Capture the cell that displays the provided text and extract its [X, Y] central coordinate. 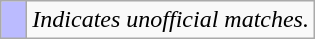
Indicates unofficial matches. [171, 20]
